Determine the (X, Y) coordinate at the center of the cell enclosing the given text.  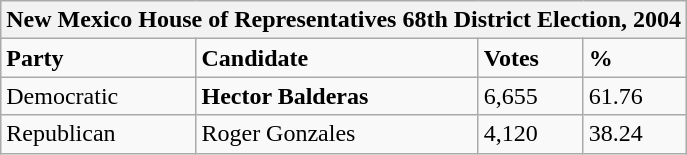
Candidate (337, 58)
6,655 (530, 96)
Party (98, 58)
38.24 (634, 134)
Republican (98, 134)
New Mexico House of Representatives 68th District Election, 2004 (344, 20)
61.76 (634, 96)
% (634, 58)
Roger Gonzales (337, 134)
Votes (530, 58)
Democratic (98, 96)
Hector Balderas (337, 96)
4,120 (530, 134)
